Search for the cell housing the specified text and yield its (x, y) center coordinate. 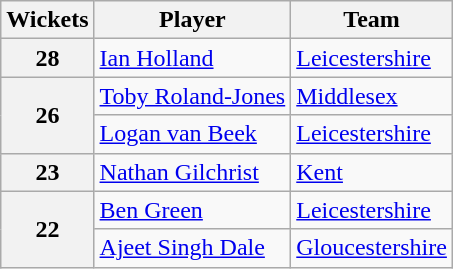
Logan van Beek (192, 134)
Wickets (48, 20)
Toby Roland-Jones (192, 96)
Nathan Gilchrist (192, 172)
26 (48, 115)
Ben Green (192, 210)
Middlesex (372, 96)
28 (48, 58)
23 (48, 172)
Player (192, 20)
Ajeet Singh Dale (192, 248)
22 (48, 229)
Ian Holland (192, 58)
Gloucestershire (372, 248)
Team (372, 20)
Kent (372, 172)
